Return the (X, Y) coordinate for the center point of the cell that contains the specified text.  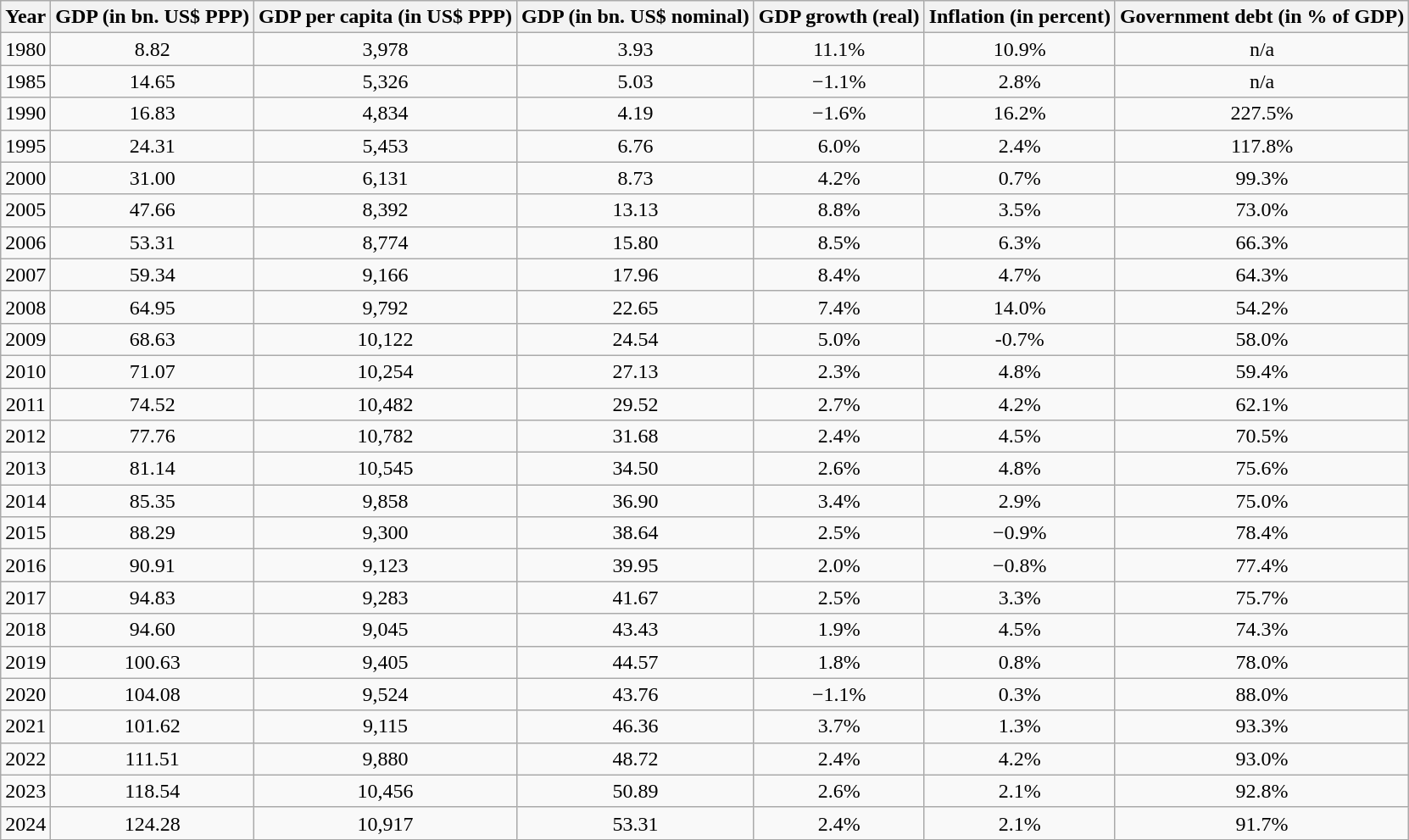
88.29 (153, 533)
78.4% (1261, 533)
62.1% (1261, 404)
5,453 (386, 146)
66.3% (1261, 242)
24.54 (636, 339)
4,834 (386, 114)
64.3% (1261, 275)
6.76 (636, 146)
1.8% (839, 662)
2006 (25, 242)
9,792 (386, 307)
59.34 (153, 275)
78.0% (1261, 662)
31.00 (153, 178)
74.52 (153, 404)
1990 (25, 114)
2014 (25, 501)
2023 (25, 791)
9,858 (386, 501)
92.8% (1261, 791)
50.89 (636, 791)
90.91 (153, 565)
99.3% (1261, 178)
3.7% (839, 726)
2021 (25, 726)
16.83 (153, 114)
2011 (25, 404)
2017 (25, 598)
104.08 (153, 694)
27.13 (636, 371)
2.9% (1019, 501)
111.51 (153, 759)
227.5% (1261, 114)
2024 (25, 823)
−1.6% (839, 114)
91.7% (1261, 823)
-0.7% (1019, 339)
3.4% (839, 501)
0.3% (1019, 694)
2.8% (1019, 81)
88.0% (1261, 694)
5.0% (839, 339)
2008 (25, 307)
34.50 (636, 469)
73.0% (1261, 210)
2018 (25, 630)
7.4% (839, 307)
Government debt (in % of GDP) (1261, 17)
101.62 (153, 726)
74.3% (1261, 630)
8,392 (386, 210)
43.76 (636, 694)
39.95 (636, 565)
70.5% (1261, 437)
77.76 (153, 437)
10,254 (386, 371)
75.6% (1261, 469)
31.68 (636, 437)
2010 (25, 371)
3.5% (1019, 210)
54.2% (1261, 307)
3,978 (386, 49)
8,774 (386, 242)
8.5% (839, 242)
2019 (25, 662)
10.9% (1019, 49)
17.96 (636, 275)
3.93 (636, 49)
36.90 (636, 501)
6,131 (386, 178)
75.7% (1261, 598)
118.54 (153, 791)
9,405 (386, 662)
9,524 (386, 694)
Inflation (in percent) (1019, 17)
6.0% (839, 146)
−0.8% (1019, 565)
14.0% (1019, 307)
10,482 (386, 404)
24.31 (153, 146)
10,545 (386, 469)
2005 (25, 210)
2020 (25, 694)
47.66 (153, 210)
6.3% (1019, 242)
9,283 (386, 598)
−0.9% (1019, 533)
1980 (25, 49)
2.3% (839, 371)
2000 (25, 178)
8.4% (839, 275)
43.43 (636, 630)
2.7% (839, 404)
124.28 (153, 823)
4.19 (636, 114)
Year (25, 17)
11.1% (839, 49)
9,880 (386, 759)
8.8% (839, 210)
9,115 (386, 726)
94.83 (153, 598)
1.9% (839, 630)
GDP growth (real) (839, 17)
71.07 (153, 371)
29.52 (636, 404)
77.4% (1261, 565)
13.13 (636, 210)
81.14 (153, 469)
2015 (25, 533)
0.8% (1019, 662)
2022 (25, 759)
1985 (25, 81)
75.0% (1261, 501)
38.64 (636, 533)
58.0% (1261, 339)
2007 (25, 275)
10,782 (386, 437)
9,300 (386, 533)
16.2% (1019, 114)
10,917 (386, 823)
22.65 (636, 307)
48.72 (636, 759)
41.67 (636, 598)
93.3% (1261, 726)
85.35 (153, 501)
14.65 (153, 81)
GDP per capita (in US$ PPP) (386, 17)
0.7% (1019, 178)
2012 (25, 437)
9,045 (386, 630)
2.0% (839, 565)
15.80 (636, 242)
10,122 (386, 339)
117.8% (1261, 146)
94.60 (153, 630)
GDP (in bn. US$ PPP) (153, 17)
46.36 (636, 726)
59.4% (1261, 371)
68.63 (153, 339)
44.57 (636, 662)
3.3% (1019, 598)
2013 (25, 469)
93.0% (1261, 759)
100.63 (153, 662)
1.3% (1019, 726)
9,166 (386, 275)
64.95 (153, 307)
8.73 (636, 178)
8.82 (153, 49)
GDP (in bn. US$ nominal) (636, 17)
9,123 (386, 565)
5.03 (636, 81)
1995 (25, 146)
2016 (25, 565)
10,456 (386, 791)
2009 (25, 339)
5,326 (386, 81)
4.7% (1019, 275)
